Determine the [x, y] coordinate at the center of the cell enclosing the given text.  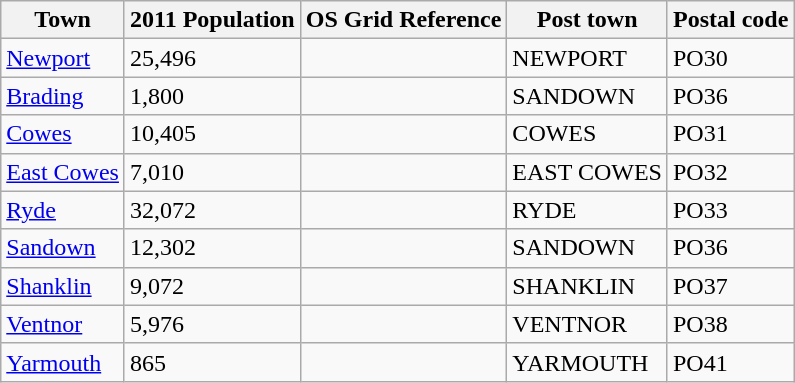
SHANKLIN [588, 286]
PO38 [730, 324]
NEWPORT [588, 58]
Town [63, 20]
YARMOUTH [588, 362]
PO31 [730, 134]
OS Grid Reference [404, 20]
5,976 [212, 324]
Sandown [63, 248]
9,072 [212, 286]
PO30 [730, 58]
PO41 [730, 362]
Ryde [63, 210]
Shanklin [63, 286]
EAST COWES [588, 172]
2011 Population [212, 20]
PO37 [730, 286]
PO32 [730, 172]
COWES [588, 134]
10,405 [212, 134]
East Cowes [63, 172]
Yarmouth [63, 362]
Newport [63, 58]
PO33 [730, 210]
RYDE [588, 210]
12,302 [212, 248]
865 [212, 362]
Ventnor [63, 324]
32,072 [212, 210]
25,496 [212, 58]
Cowes [63, 134]
1,800 [212, 96]
7,010 [212, 172]
Postal code [730, 20]
Post town [588, 20]
Brading [63, 96]
VENTNOR [588, 324]
